Return the [x, y] coordinate for the center point of the cell that contains the specified text.  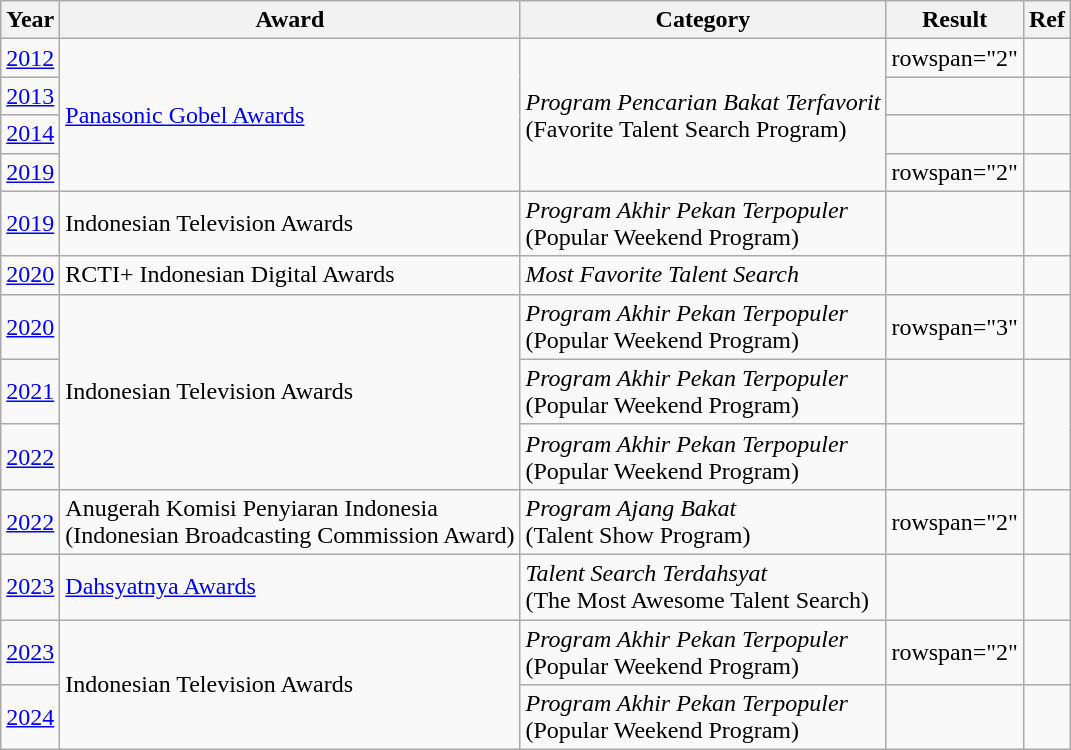
Ref [1046, 20]
2014 [30, 134]
Year [30, 20]
2012 [30, 58]
Panasonic Gobel Awards [290, 115]
Award [290, 20]
Anugerah Komisi Penyiaran Indonesia(Indonesian Broadcasting Commission Award) [290, 522]
Talent Search Terdahsyat(The Most Awesome Talent Search) [703, 586]
rowspan="3" [955, 326]
2013 [30, 96]
Dahsyatnya Awards [290, 586]
Most Favorite Talent Search [703, 275]
Program Pencarian Bakat Terfavorit(Favorite Talent Search Program) [703, 115]
RCTI+ Indonesian Digital Awards [290, 275]
Result [955, 20]
Category [703, 20]
Program Ajang Bakat(Talent Show Program) [703, 522]
2021 [30, 392]
2024 [30, 718]
